Scan for the cell matching the given text and deliver its (X, Y) coordinate at center. 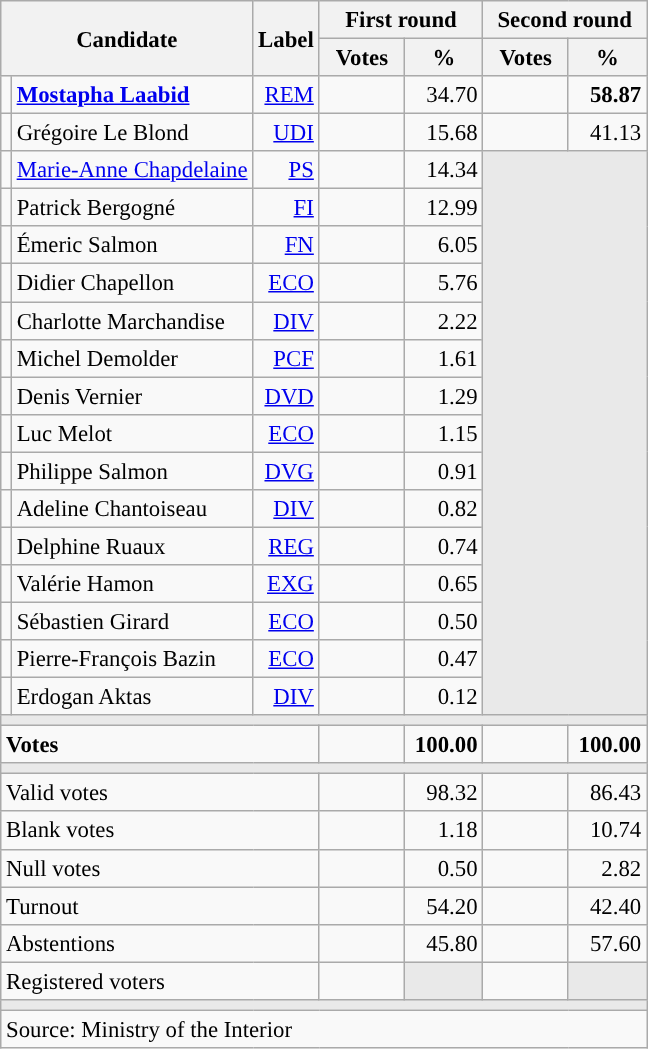
DVG (286, 471)
57.60 (607, 943)
2.82 (607, 868)
DVD (286, 396)
15.68 (444, 133)
Philippe Salmon (132, 471)
34.70 (444, 95)
First round (401, 20)
Valérie Hamon (132, 584)
1.29 (444, 396)
REM (286, 95)
Second round (565, 20)
Candidate (127, 38)
PS (286, 170)
1.15 (444, 433)
Null votes (160, 868)
Denis Vernier (132, 396)
6.05 (444, 245)
Erdogan Aktas (132, 697)
1.18 (444, 831)
5.76 (444, 283)
Registered voters (160, 981)
Abstentions (160, 943)
FN (286, 245)
Didier Chapellon (132, 283)
Émeric Salmon (132, 245)
41.13 (607, 133)
Source: Ministry of the Interior (324, 1029)
REG (286, 546)
EXG (286, 584)
Blank votes (160, 831)
Marie-Anne Chapdelaine (132, 170)
0.74 (444, 546)
98.32 (444, 793)
0.47 (444, 659)
0.12 (444, 697)
14.34 (444, 170)
Adeline Chantoiseau (132, 509)
2.22 (444, 321)
Turnout (160, 906)
Delphine Ruaux (132, 546)
58.87 (607, 95)
FI (286, 208)
Michel Demolder (132, 358)
Pierre-François Bazin (132, 659)
54.20 (444, 906)
Grégoire Le Blond (132, 133)
0.91 (444, 471)
0.65 (444, 584)
1.61 (444, 358)
Mostapha Laabid (132, 95)
42.40 (607, 906)
Label (286, 38)
0.82 (444, 509)
Patrick Bergogné (132, 208)
86.43 (607, 793)
PCF (286, 358)
Sébastien Girard (132, 621)
Valid votes (160, 793)
Charlotte Marchandise (132, 321)
Luc Melot (132, 433)
12.99 (444, 208)
UDI (286, 133)
45.80 (444, 943)
10.74 (607, 831)
